Provide the (X, Y) coordinate of the cell's center where the given text is located.  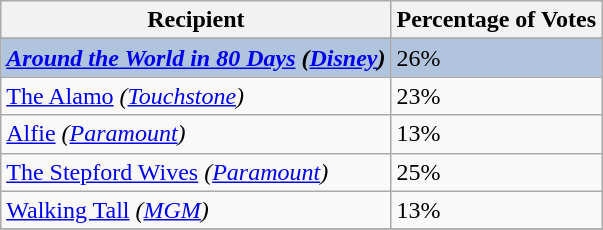
Around the World in 80 Days (Disney) (196, 58)
The Stepford Wives (Paramount) (196, 172)
25% (496, 172)
Percentage of Votes (496, 20)
26% (496, 58)
23% (496, 96)
Walking Tall (MGM) (196, 210)
The Alamo (Touchstone) (196, 96)
Recipient (196, 20)
Alfie (Paramount) (196, 134)
